Find where the given text appears and provide that cell's center as (x, y) coordinate. 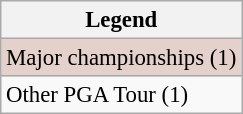
Major championships (1) (122, 58)
Legend (122, 20)
Other PGA Tour (1) (122, 95)
